Identify which cell holds the provided text, then report its [X, Y] central coordinate. 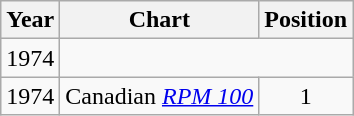
Canadian RPM 100 [160, 96]
Chart [160, 20]
Position [306, 20]
Year [30, 20]
1 [306, 96]
